Output the [x, y] coordinate of the center of the cell containing the given text.  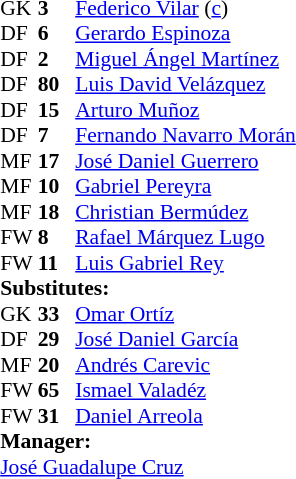
Substitutes: [148, 289]
Andrés Carevic [186, 365]
80 [57, 85]
José Daniel Guerrero [186, 161]
7 [57, 135]
18 [57, 212]
20 [57, 365]
Fernando Navarro Morán [186, 135]
Daniel Arreola [186, 416]
15 [57, 110]
8 [57, 237]
Gerardo Espinoza [186, 33]
10 [57, 187]
Arturo Muñoz [186, 110]
Miguel Ángel Martínez [186, 59]
11 [57, 263]
GK [19, 314]
Gabriel Pereyra [186, 187]
Ismael Valadéz [186, 391]
2 [57, 59]
Christian Bermúdez [186, 212]
31 [57, 416]
José Daniel García [186, 339]
Luis Gabriel Rey [186, 263]
Rafael Márquez Lugo [186, 237]
6 [57, 33]
Manager: [148, 441]
17 [57, 161]
33 [57, 314]
Luis David Velázquez [186, 85]
Omar Ortíz [186, 314]
65 [57, 391]
29 [57, 339]
